Determine the (X, Y) coordinate at the center of the cell enclosing the given text.  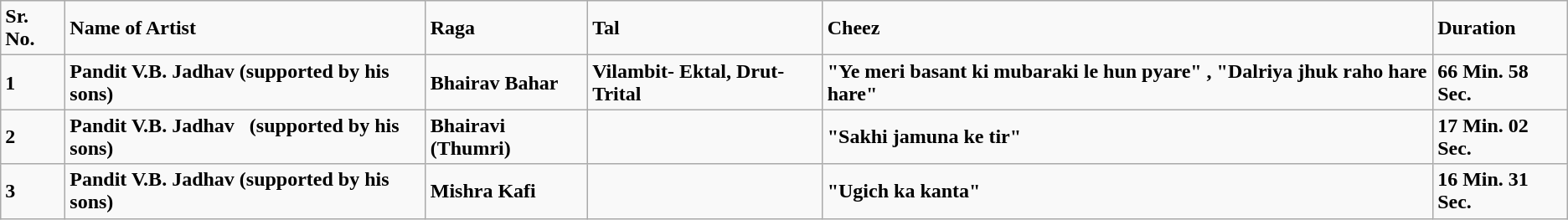
"Ugich ka kanta" (1127, 191)
2 (34, 137)
"Sakhi jamuna ke tir" (1127, 137)
Mishra Kafi (506, 191)
17 Min. 02 Sec. (1501, 137)
66 Min. 58 Sec. (1501, 82)
1 (34, 82)
16 Min. 31 Sec. (1501, 191)
Bhairav Bahar (506, 82)
Cheez (1127, 28)
Duration (1501, 28)
Bhairavi (Thumri) (506, 137)
Sr. No. (34, 28)
Vilambit- Ektal, Drut-Trital (705, 82)
Raga (506, 28)
"Ye meri basant ki mubaraki le hun pyare" , "Dalriya jhuk raho hare hare" (1127, 82)
Name of Artist (245, 28)
Tal (705, 28)
3 (34, 191)
